Return [x, y] of the center of cell containing provided text 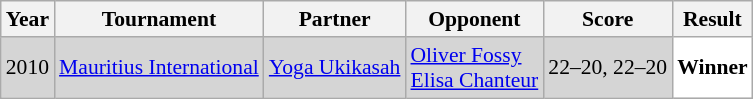
Winner [712, 68]
Mauritius International [159, 68]
Oliver Fossy Elisa Chanteur [474, 68]
Tournament [159, 19]
Result [712, 19]
2010 [28, 68]
22–20, 22–20 [608, 68]
Opponent [474, 19]
Year [28, 19]
Yoga Ukikasah [335, 68]
Partner [335, 19]
Score [608, 19]
